From the cell containing the given text, extract its center point as [X, Y] coordinate. 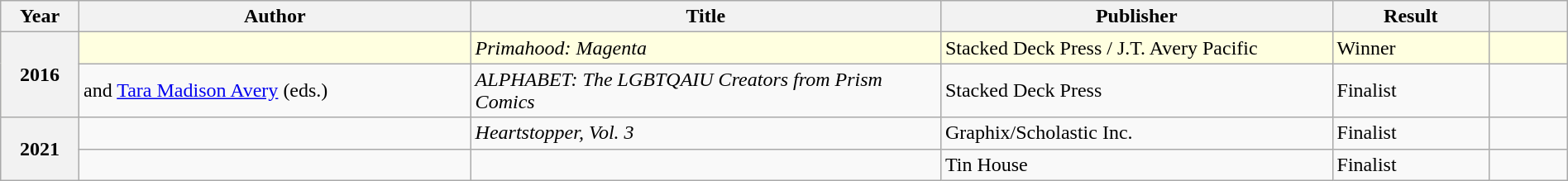
ALPHABET: The LGBTQAIU Creators from Prism Comics [705, 91]
2016 [40, 74]
Winner [1411, 48]
Year [40, 17]
2021 [40, 149]
Title [705, 17]
Heartstopper, Vol. 3 [705, 133]
Primahood: Magenta [705, 48]
Author [275, 17]
Stacked Deck Press [1136, 91]
Stacked Deck Press / J.T. Avery Pacific [1136, 48]
Tin House [1136, 164]
Publisher [1136, 17]
and Tara Madison Avery (eds.) [275, 91]
Graphix/Scholastic Inc. [1136, 133]
Result [1411, 17]
